Find where the given text appears and provide that cell's center as [x, y] coordinate. 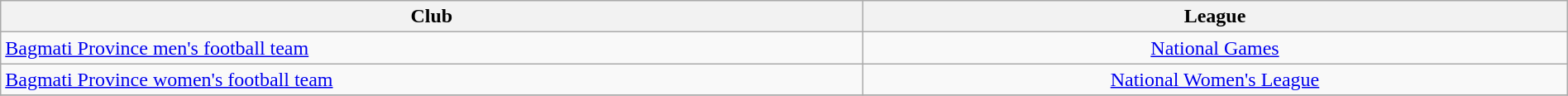
Bagmati Province men's football team [432, 48]
National Women's League [1216, 79]
National Games [1216, 48]
Club [432, 17]
Bagmati Province women's football team [432, 79]
League [1216, 17]
